Locate the cell with the specified text and output its (x, y) center coordinate. 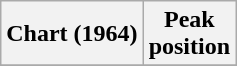
Chart (1964) (72, 34)
Peakposition (189, 34)
